Determine the [X, Y] coordinate at the center of the cell enclosing the given text.  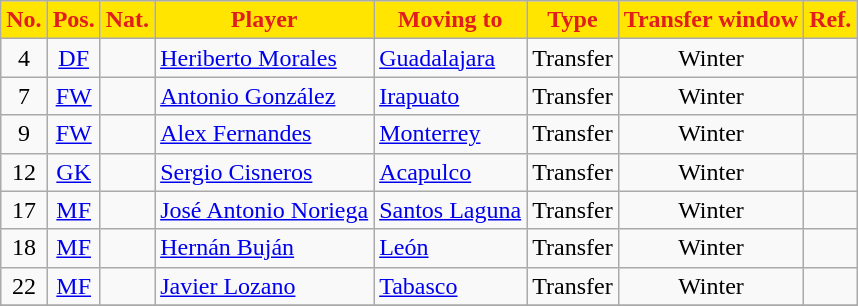
Tabasco [450, 286]
Javier Lozano [264, 286]
Santos Laguna [450, 210]
Guadalajara [450, 58]
Heriberto Morales [264, 58]
DF [74, 58]
Monterrey [450, 134]
22 [24, 286]
9 [24, 134]
Transfer window [711, 20]
17 [24, 210]
Player [264, 20]
GK [74, 172]
Type [573, 20]
Antonio González [264, 96]
7 [24, 96]
Nat. [127, 20]
Sergio Cisneros [264, 172]
12 [24, 172]
Pos. [74, 20]
Ref. [830, 20]
Moving to [450, 20]
18 [24, 248]
Hernán Buján [264, 248]
4 [24, 58]
José Antonio Noriega [264, 210]
Acapulco [450, 172]
No. [24, 20]
León [450, 248]
Irapuato [450, 96]
Alex Fernandes [264, 134]
